Locate the cell with the specified text and output its (X, Y) center coordinate. 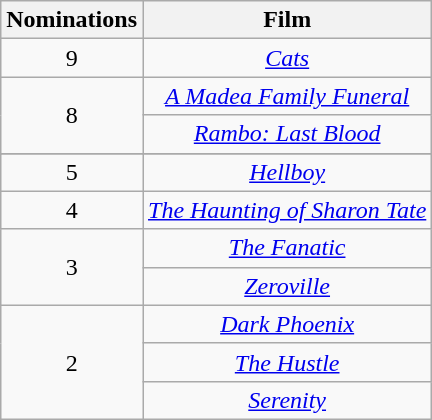
Rambo: Last Blood (286, 134)
The Haunting of Sharon Tate (286, 210)
Cats (286, 58)
The Hustle (286, 362)
Film (286, 20)
The Fanatic (286, 248)
A Madea Family Funeral (286, 96)
Hellboy (286, 172)
8 (72, 115)
9 (72, 58)
4 (72, 210)
2 (72, 362)
5 (72, 172)
Zeroville (286, 286)
Dark Phoenix (286, 324)
3 (72, 267)
Nominations (72, 20)
Serenity (286, 400)
